Determine the [X, Y] coordinate at the center of the cell enclosing the given text.  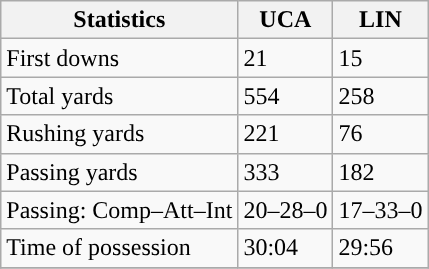
Time of possession [120, 248]
21 [286, 58]
258 [380, 96]
29:56 [380, 248]
17–33–0 [380, 210]
554 [286, 96]
First downs [120, 58]
LIN [380, 20]
15 [380, 58]
182 [380, 172]
Rushing yards [120, 134]
UCA [286, 20]
221 [286, 134]
Total yards [120, 96]
76 [380, 134]
20–28–0 [286, 210]
Passing yards [120, 172]
333 [286, 172]
Statistics [120, 20]
30:04 [286, 248]
Passing: Comp–Att–Int [120, 210]
